Identify which cell holds the provided text, then report its [x, y] central coordinate. 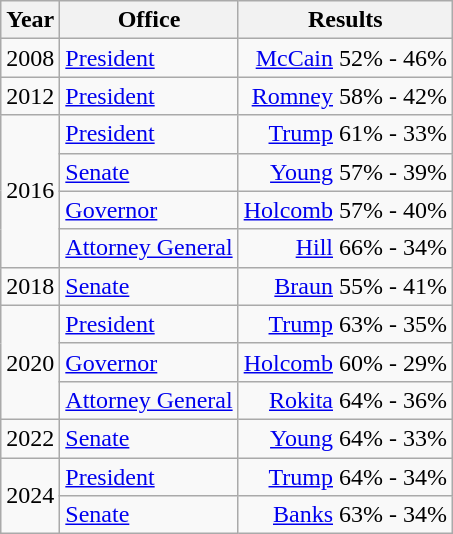
Trump 61% - 33% [345, 134]
Trump 63% - 35% [345, 324]
Young 57% - 39% [345, 172]
2024 [30, 496]
Romney 58% - 42% [345, 96]
Banks 63% - 34% [345, 515]
Office [149, 20]
Young 64% - 33% [345, 438]
Holcomb 60% - 29% [345, 362]
2012 [30, 96]
Braun 55% - 41% [345, 286]
Year [30, 20]
2018 [30, 286]
Hill 66% - 34% [345, 248]
2008 [30, 58]
2020 [30, 362]
Holcomb 57% - 40% [345, 210]
2016 [30, 191]
Results [345, 20]
Rokita 64% - 36% [345, 400]
McCain 52% - 46% [345, 58]
Trump 64% - 34% [345, 477]
2022 [30, 438]
